Locate the cell with the specified text and output its (X, Y) center coordinate. 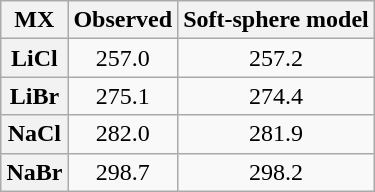
298.7 (123, 172)
257.2 (276, 58)
LiCl (34, 58)
NaCl (34, 134)
MX (34, 20)
298.2 (276, 172)
275.1 (123, 96)
281.9 (276, 134)
LiBr (34, 96)
282.0 (123, 134)
NaBr (34, 172)
Soft-sphere model (276, 20)
257.0 (123, 58)
Observed (123, 20)
274.4 (276, 96)
